Identify which cell holds the provided text, then report its [x, y] central coordinate. 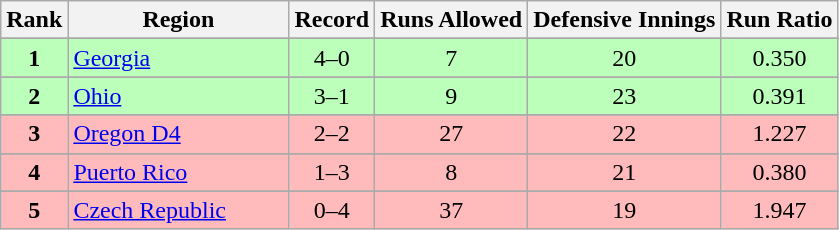
3–1 [332, 96]
21 [624, 172]
1.947 [780, 210]
2 [34, 96]
27 [452, 134]
Puerto Rico [178, 172]
0–4 [332, 210]
Georgia [178, 58]
Rank [34, 20]
8 [452, 172]
Runs Allowed [452, 20]
23 [624, 96]
9 [452, 96]
Oregon D4 [178, 134]
Czech Republic [178, 210]
20 [624, 58]
1.227 [780, 134]
2–2 [332, 134]
5 [34, 210]
Record [332, 20]
1–3 [332, 172]
22 [624, 134]
Defensive Innings [624, 20]
37 [452, 210]
7 [452, 58]
3 [34, 134]
0.350 [780, 58]
4–0 [332, 58]
19 [624, 210]
Run Ratio [780, 20]
Region [178, 20]
0.380 [780, 172]
4 [34, 172]
1 [34, 58]
Ohio [178, 96]
0.391 [780, 96]
